Locate the cell with the specified text and output its [x, y] center coordinate. 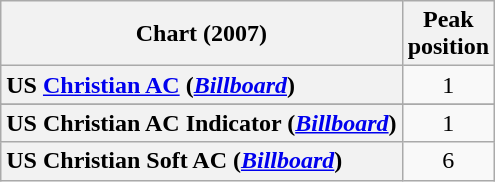
6 [448, 161]
US Christian AC Indicator (Billboard) [202, 123]
Chart (2007) [202, 34]
US Christian AC (Billboard) [202, 85]
Peak position [448, 34]
US Christian Soft AC (Billboard) [202, 161]
